Scan for the cell matching the given text and deliver its (x, y) coordinate at center. 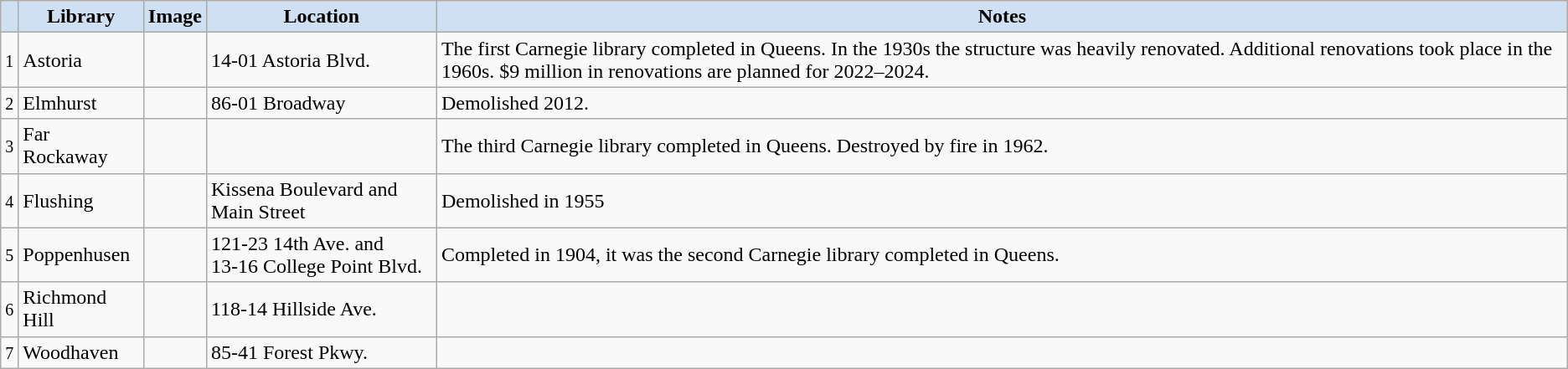
Location (322, 17)
Woodhaven (80, 352)
Kissena Boulevard and Main Street (322, 201)
Poppenhusen (80, 254)
Flushing (80, 201)
Demolished 2012. (1002, 103)
85-41 Forest Pkwy. (322, 352)
The third Carnegie library completed in Queens. Destroyed by fire in 1962. (1002, 146)
121-23 14th Ave. and13-16 College Point Blvd. (322, 254)
1 (10, 60)
6 (10, 310)
Elmhurst (80, 103)
14-01 Astoria Blvd. (322, 60)
3 (10, 146)
4 (10, 201)
Far Rockaway (80, 146)
Completed in 1904, it was the second Carnegie library completed in Queens. (1002, 254)
Astoria (80, 60)
86-01 Broadway (322, 103)
Image (174, 17)
Demolished in 1955 (1002, 201)
7 (10, 352)
Notes (1002, 17)
118-14 Hillside Ave. (322, 310)
5 (10, 254)
Library (80, 17)
Richmond Hill (80, 310)
2 (10, 103)
